Detect which cell encompasses the target text, then output its (X, Y) center coordinate. 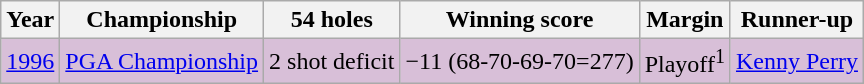
Year (30, 20)
Kenny Perry (796, 62)
1996 (30, 62)
−11 (68-70-69-70=277) (520, 62)
Margin (684, 20)
Playoff1 (684, 62)
Runner-up (796, 20)
Winning score (520, 20)
54 holes (332, 20)
PGA Championship (162, 62)
2 shot deficit (332, 62)
Championship (162, 20)
